Find where the given text appears and provide that cell's center as [x, y] coordinate. 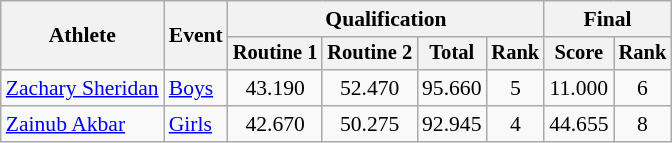
Qualification [386, 19]
Athlete [82, 36]
Girls [196, 124]
95.660 [452, 88]
Zachary Sheridan [82, 88]
11.000 [578, 88]
Final [608, 19]
52.470 [370, 88]
Total [452, 54]
6 [643, 88]
43.190 [276, 88]
44.655 [578, 124]
4 [515, 124]
Routine 2 [370, 54]
8 [643, 124]
Score [578, 54]
5 [515, 88]
50.275 [370, 124]
Zainub Akbar [82, 124]
Routine 1 [276, 54]
Boys [196, 88]
Event [196, 36]
92.945 [452, 124]
42.670 [276, 124]
